Extract the (x, y) coordinate from the center of the cell holding the provided text.  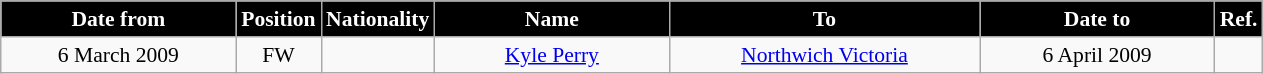
Nationality (378, 19)
Name (552, 19)
Position (278, 19)
FW (278, 55)
Northwich Victoria (824, 55)
To (824, 19)
6 April 2009 (1098, 55)
Date from (118, 19)
Date to (1098, 19)
6 March 2009 (118, 55)
Kyle Perry (552, 55)
Ref. (1239, 19)
